From the cell containing the given text, extract its center point as [x, y] coordinate. 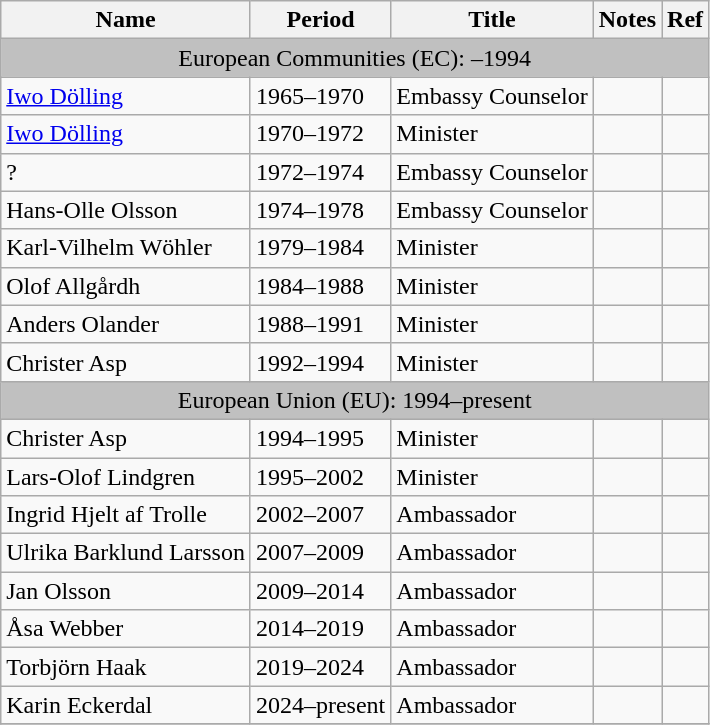
Name [126, 20]
1979–1984 [320, 248]
Period [320, 20]
Jan Olsson [126, 591]
Notes [627, 20]
Ulrika Barklund Larsson [126, 553]
Åsa Webber [126, 629]
Karl-Vilhelm Wöhler [126, 248]
2002–2007 [320, 515]
1988–1991 [320, 324]
1992–1994 [320, 362]
2009–2014 [320, 591]
Karin Eckerdal [126, 705]
Olof Allgårdh [126, 286]
1994–1995 [320, 438]
1970–1972 [320, 134]
2014–2019 [320, 629]
1972–1974 [320, 172]
Anders Olander [126, 324]
Hans-Olle Olsson [126, 210]
Ref [686, 20]
? [126, 172]
European Communities (EC): –1994 [355, 58]
2019–2024 [320, 667]
Torbjörn Haak [126, 667]
Lars-Olof Lindgren [126, 477]
1984–1988 [320, 286]
Title [492, 20]
2007–2009 [320, 553]
2024–present [320, 705]
1995–2002 [320, 477]
European Union (EU): 1994–present [355, 400]
1965–1970 [320, 96]
Ingrid Hjelt af Trolle [126, 515]
1974–1978 [320, 210]
